For the text-containing cell, return its midpoint in (x, y) coordinate format. 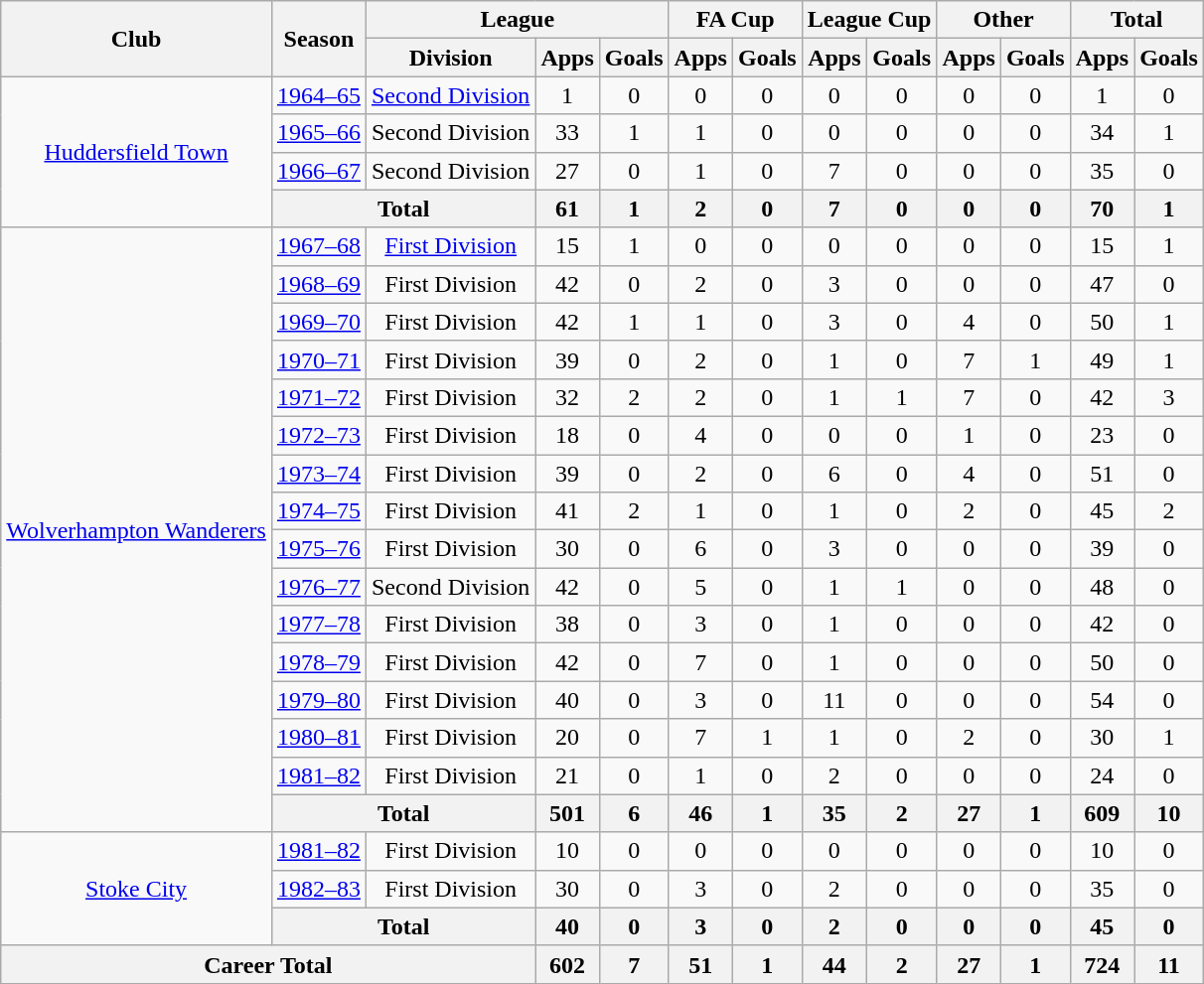
1966–67 (318, 171)
1965–66 (318, 133)
1975–76 (318, 549)
1980–81 (318, 738)
Huddersfield Town (137, 152)
1982–83 (318, 889)
49 (1102, 359)
609 (1102, 813)
46 (700, 813)
47 (1102, 284)
61 (567, 209)
Career Total (268, 964)
1971–72 (318, 397)
1977–78 (318, 625)
1970–71 (318, 359)
Club (137, 39)
1967–68 (318, 246)
54 (1102, 700)
20 (567, 738)
602 (567, 964)
724 (1102, 964)
Stoke City (137, 889)
34 (1102, 133)
44 (834, 964)
League (517, 20)
1964–65 (318, 95)
1972–73 (318, 435)
501 (567, 813)
21 (567, 775)
1979–80 (318, 700)
FA Cup (735, 20)
32 (567, 397)
48 (1102, 587)
1976–77 (318, 587)
41 (567, 511)
1968–69 (318, 284)
23 (1102, 435)
1974–75 (318, 511)
33 (567, 133)
1973–74 (318, 474)
1969–70 (318, 322)
Wolverhampton Wanderers (137, 530)
5 (700, 587)
Division (450, 58)
1978–79 (318, 662)
League Cup (869, 20)
Season (318, 39)
38 (567, 625)
18 (567, 435)
24 (1102, 775)
Other (1003, 20)
70 (1102, 209)
